From the cell containing the given text, extract its center point as [x, y] coordinate. 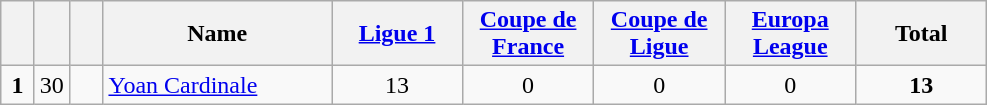
Name [218, 34]
Europa League [790, 34]
Ligue 1 [398, 34]
Coupe de Ligue [660, 34]
Total [922, 34]
30 [52, 85]
1 [18, 85]
Yoan Cardinale [218, 85]
Coupe de France [528, 34]
